Detect which cell encompasses the target text, then output its (X, Y) center coordinate. 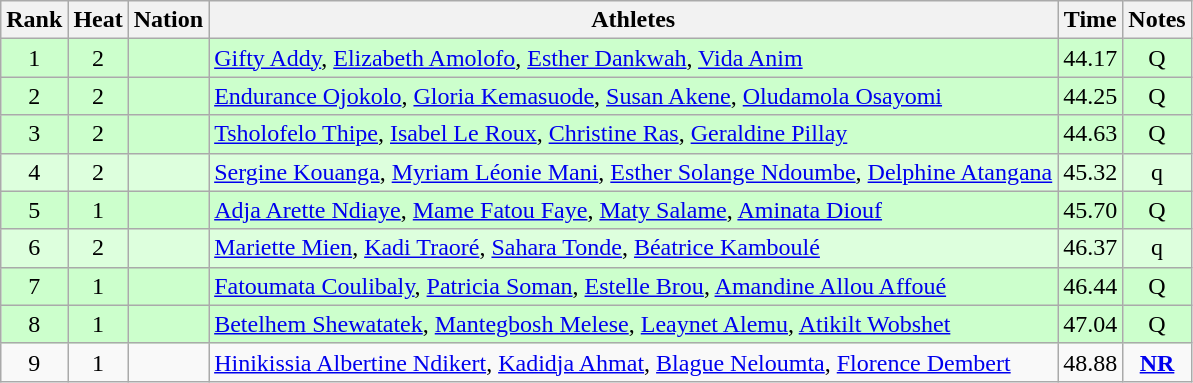
3 (34, 134)
44.17 (1090, 58)
45.70 (1090, 210)
Time (1090, 20)
NR (1157, 362)
Rank (34, 20)
8 (34, 324)
Athletes (634, 20)
7 (34, 286)
Tsholofelo Thipe, Isabel Le Roux, Christine Ras, Geraldine Pillay (634, 134)
Adja Arette Ndiaye, Mame Fatou Faye, Maty Salame, Aminata Diouf (634, 210)
Fatoumata Coulibaly, Patricia Soman, Estelle Brou, Amandine Allou Affoué (634, 286)
Gifty Addy, Elizabeth Amolofo, Esther Dankwah, Vida Anim (634, 58)
Nation (168, 20)
6 (34, 248)
Hinikissia Albertine Ndikert, Kadidja Ahmat, Blague Neloumta, Florence Dembert (634, 362)
5 (34, 210)
Betelhem Shewatatek, Mantegbosh Melese, Leaynet Alemu, Atikilt Wobshet (634, 324)
Heat (98, 20)
44.63 (1090, 134)
Notes (1157, 20)
44.25 (1090, 96)
45.32 (1090, 172)
Sergine Kouanga, Myriam Léonie Mani, Esther Solange Ndoumbe, Delphine Atangana (634, 172)
4 (34, 172)
46.44 (1090, 286)
46.37 (1090, 248)
Endurance Ojokolo, Gloria Kemasuode, Susan Akene, Oludamola Osayomi (634, 96)
47.04 (1090, 324)
48.88 (1090, 362)
Mariette Mien, Kadi Traoré, Sahara Tonde, Béatrice Kamboulé (634, 248)
9 (34, 362)
